Find where the given text appears and provide that cell's center as (X, Y) coordinate. 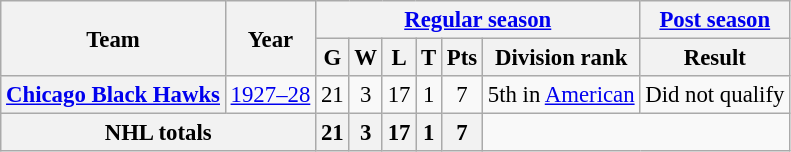
Team (114, 38)
5th in American (562, 95)
G (332, 58)
1927–28 (270, 95)
Did not qualify (715, 95)
Post season (715, 20)
Chicago Black Hawks (114, 95)
T (429, 58)
L (398, 58)
Pts (462, 58)
Year (270, 38)
NHL totals (158, 133)
Division rank (562, 58)
W (366, 58)
Result (715, 58)
Regular season (478, 20)
